Identify which cell holds the provided text, then report its (x, y) central coordinate. 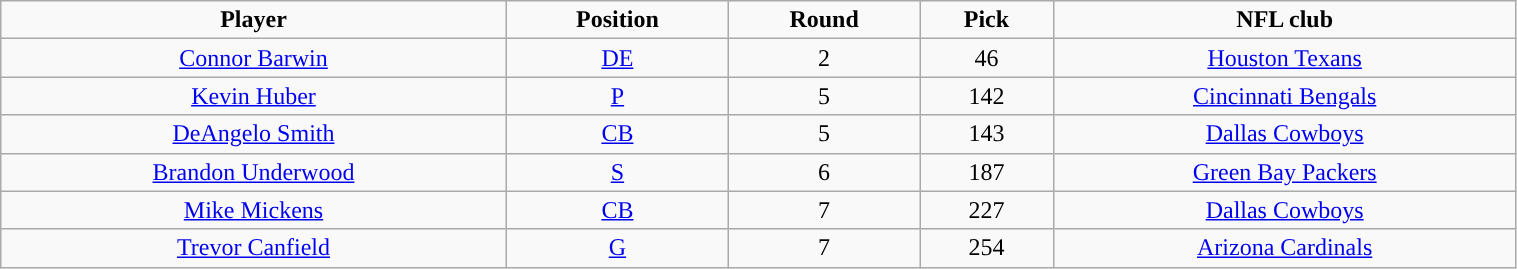
Trevor Canfield (254, 248)
Arizona Cardinals (1284, 248)
143 (987, 134)
S (617, 172)
Connor Barwin (254, 58)
Player (254, 20)
Green Bay Packers (1284, 172)
254 (987, 248)
6 (824, 172)
Position (617, 20)
Houston Texans (1284, 58)
NFL club (1284, 20)
Pick (987, 20)
G (617, 248)
142 (987, 96)
227 (987, 210)
187 (987, 172)
Brandon Underwood (254, 172)
Kevin Huber (254, 96)
Cincinnati Bengals (1284, 96)
DeAngelo Smith (254, 134)
46 (987, 58)
DE (617, 58)
2 (824, 58)
Mike Mickens (254, 210)
Round (824, 20)
P (617, 96)
